Extract the [x, y] coordinate from the center of the cell holding the provided text.  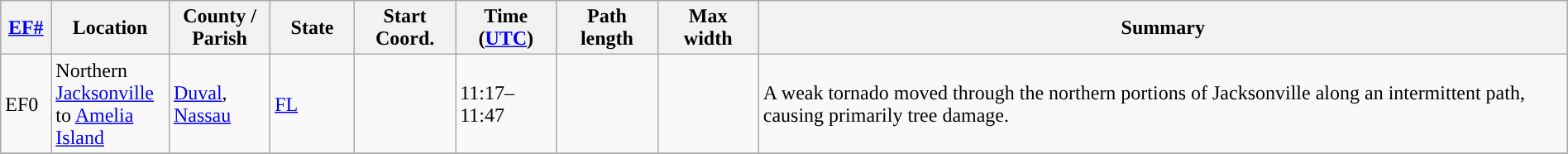
EF# [26, 28]
Max width [708, 28]
Start Coord. [404, 28]
FL [313, 104]
Northern Jacksonville to Amelia Island [111, 104]
11:17–11:47 [506, 104]
County / Parish [219, 28]
Time (UTC) [506, 28]
EF0 [26, 104]
State [313, 28]
Duval, Nassau [219, 104]
A weak tornado moved through the northern portions of Jacksonville along an intermittent path, causing primarily tree damage. [1163, 104]
Path length [607, 28]
Summary [1163, 28]
Location [111, 28]
